Detect which cell encompasses the target text, then output its [X, Y] center coordinate. 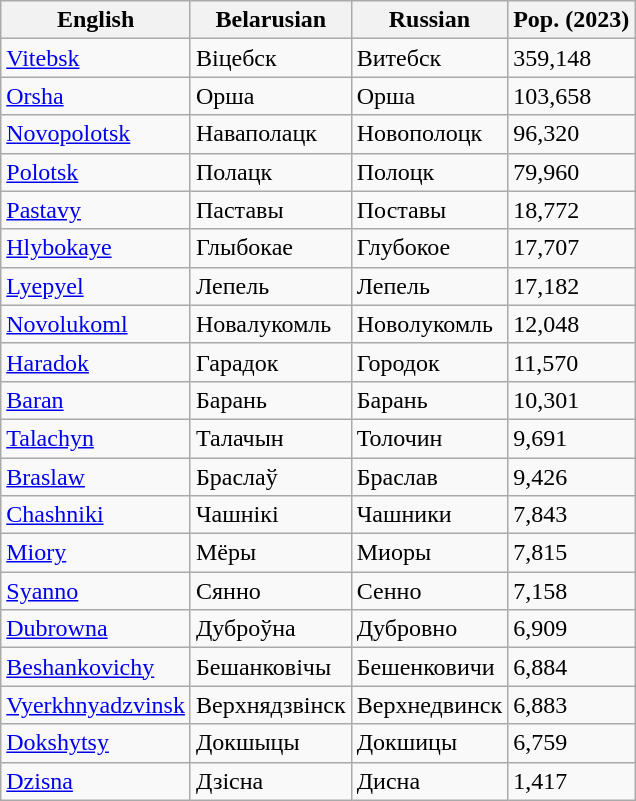
Мёры [270, 553]
17,707 [572, 248]
Dzisna [96, 781]
Гарадок [270, 362]
Чашники [429, 515]
Novolukoml [96, 324]
Городок [429, 362]
18,772 [572, 210]
Syanno [96, 591]
Talachyn [96, 438]
Vyerkhnyadzvinsk [96, 705]
Браслаў [270, 477]
Novopolotsk [96, 134]
Polotsk [96, 172]
Верхнедвинск [429, 705]
7,815 [572, 553]
Браслав [429, 477]
Глыбокае [270, 248]
English [96, 20]
Hlybokaye [96, 248]
9,691 [572, 438]
Belarusian [270, 20]
Миоры [429, 553]
79,960 [572, 172]
Новополоцк [429, 134]
Dokshytsy [96, 743]
6,909 [572, 629]
Полоцк [429, 172]
Новолукомль [429, 324]
Докшицы [429, 743]
Глубокое [429, 248]
Чашнікі [270, 515]
Haradok [96, 362]
103,658 [572, 96]
Baran [96, 400]
Pop. (2023) [572, 20]
1,417 [572, 781]
Дуброўна [270, 629]
Дисна [429, 781]
Докшыцы [270, 743]
Pastavy [96, 210]
7,158 [572, 591]
Braslaw [96, 477]
7,843 [572, 515]
11,570 [572, 362]
Lyepyel [96, 286]
Витебск [429, 58]
Orsha [96, 96]
Vitebsk [96, 58]
Віцебск [270, 58]
Поставы [429, 210]
6,884 [572, 667]
6,759 [572, 743]
Паставы [270, 210]
Russian [429, 20]
Chashniki [96, 515]
Толочин [429, 438]
17,182 [572, 286]
Dubrowna [96, 629]
Верхнядзвінск [270, 705]
Сенно [429, 591]
96,320 [572, 134]
Miory [96, 553]
359,148 [572, 58]
9,426 [572, 477]
Дзісна [270, 781]
10,301 [572, 400]
Сянно [270, 591]
12,048 [572, 324]
Бешенковичи [429, 667]
Новалукомль [270, 324]
Beshankovichy [96, 667]
Дубровно [429, 629]
Наваполацк [270, 134]
Полацк [270, 172]
Бешанковічы [270, 667]
Талачын [270, 438]
6,883 [572, 705]
